Extract the [x, y] coordinate from the center of the cell holding the provided text.  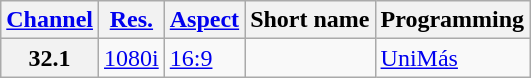
1080i [132, 58]
Programming [452, 20]
16:9 [204, 58]
Aspect [204, 20]
Channel [50, 20]
Res. [132, 20]
Short name [310, 20]
32.1 [50, 58]
UniMás [452, 58]
